Identify which cell holds the provided text, then report its [x, y] central coordinate. 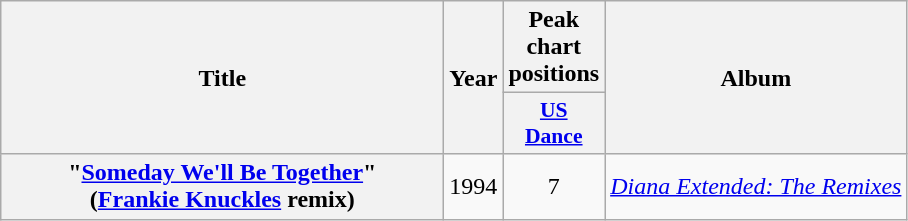
USDance [554, 124]
Title [222, 78]
Diana Extended: The Remixes [756, 186]
"Someday We'll Be Together"(Frankie Knuckles remix) [222, 186]
Year [474, 78]
1994 [474, 186]
Album [756, 78]
7 [554, 186]
Peak chart positions [554, 47]
